Locate the cell with the specified text and output its [x, y] center coordinate. 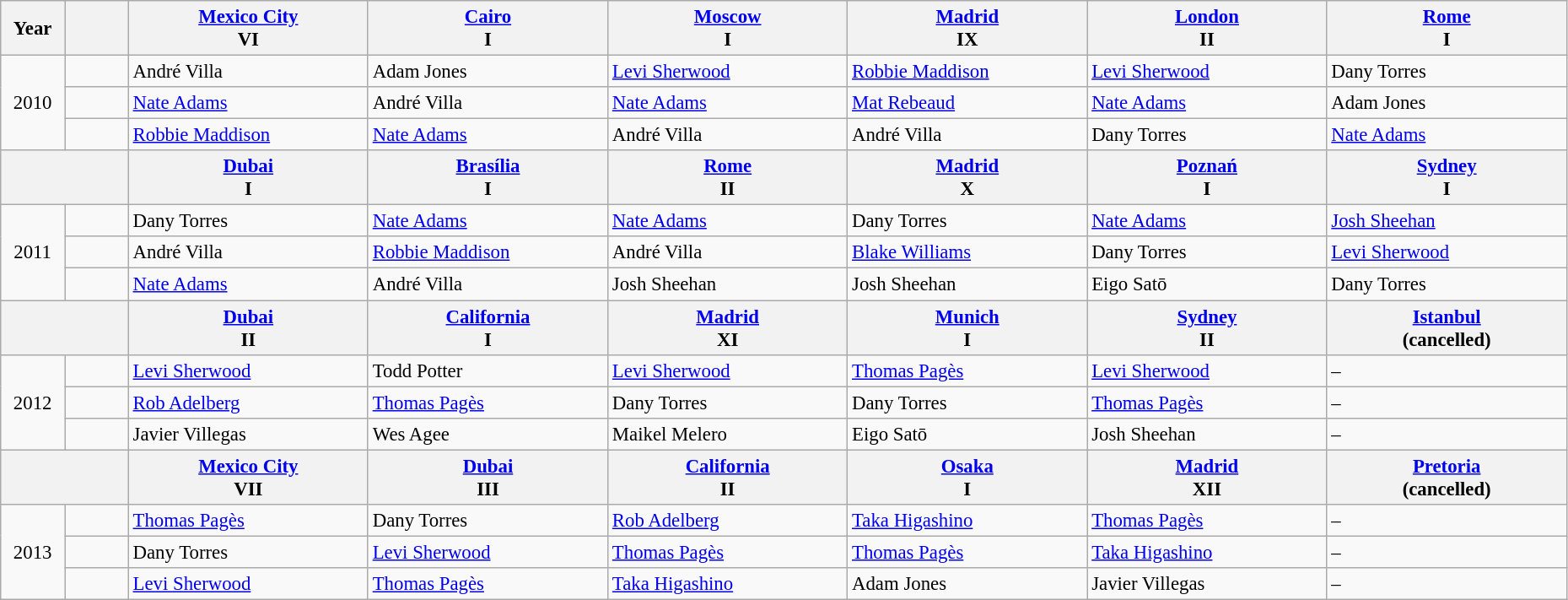
PoznańI [1207, 177]
MadridIX [967, 29]
MoscowI [728, 29]
MunichI [967, 327]
Todd Potter [488, 370]
RomeI [1447, 29]
DubaiII [248, 327]
CaliforniaI [488, 327]
2013 [33, 552]
Year [33, 29]
Mat Rebeaud [967, 103]
Mexico CityVI [248, 29]
CaliforniaII [728, 478]
DubaiI [248, 177]
CairoI [488, 29]
LondonII [1207, 29]
Blake Williams [967, 252]
2012 [33, 402]
MadridXI [728, 327]
Mexico CityVII [248, 478]
RomeII [728, 177]
MadridX [967, 177]
SydneyII [1207, 327]
DubaiIII [488, 478]
OsakaI [967, 478]
Istanbul(cancelled) [1447, 327]
Pretoria(cancelled) [1447, 478]
2011 [33, 253]
BrasíliaI [488, 177]
Maikel Melero [728, 434]
2010 [33, 103]
Wes Agee [488, 434]
SydneyI [1447, 177]
MadridXII [1207, 478]
